Scan for the cell matching the given text and deliver its (x, y) coordinate at center. 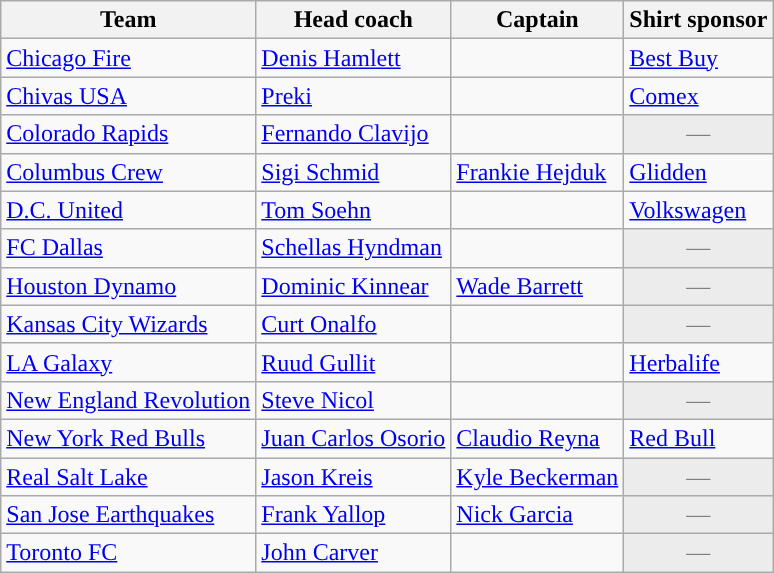
Frank Yallop (354, 515)
Chicago Fire (128, 58)
Tom Soehn (354, 210)
D.C. United (128, 210)
Captain (538, 20)
Steve Nicol (354, 400)
Red Bull (698, 438)
Preki (354, 96)
Head coach (354, 20)
Nick Garcia (538, 515)
Juan Carlos Osorio (354, 438)
San Jose Earthquakes (128, 515)
Real Salt Lake (128, 477)
Sigi Schmid (354, 172)
Team (128, 20)
Schellas Hyndman (354, 248)
Toronto FC (128, 553)
Columbus Crew (128, 172)
Houston Dynamo (128, 286)
LA Galaxy (128, 362)
Jason Kreis (354, 477)
Colorado Rapids (128, 134)
Volkswagen (698, 210)
Dominic Kinnear (354, 286)
New York Red Bulls (128, 438)
Kyle Beckerman (538, 477)
Claudio Reyna (538, 438)
Ruud Gullit (354, 362)
Denis Hamlett (354, 58)
Glidden (698, 172)
FC Dallas (128, 248)
Shirt sponsor (698, 20)
Curt Onalfo (354, 324)
Best Buy (698, 58)
Frankie Hejduk (538, 172)
Fernando Clavijo (354, 134)
Kansas City Wizards (128, 324)
John Carver (354, 553)
Herbalife (698, 362)
Comex (698, 96)
New England Revolution (128, 400)
Wade Barrett (538, 286)
Chivas USA (128, 96)
